Return (X, Y) of the center of cell containing provided text 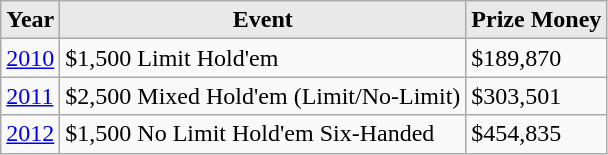
$1,500 Limit Hold'em (263, 58)
Prize Money (536, 20)
Year (30, 20)
$454,835 (536, 134)
2011 (30, 96)
2012 (30, 134)
$1,500 No Limit Hold'em Six-Handed (263, 134)
Event (263, 20)
$2,500 Mixed Hold'em (Limit/No-Limit) (263, 96)
$189,870 (536, 58)
2010 (30, 58)
$303,501 (536, 96)
